Pinpoint the cell where the given text exists, returning its (x, y) midpoint coordinate. 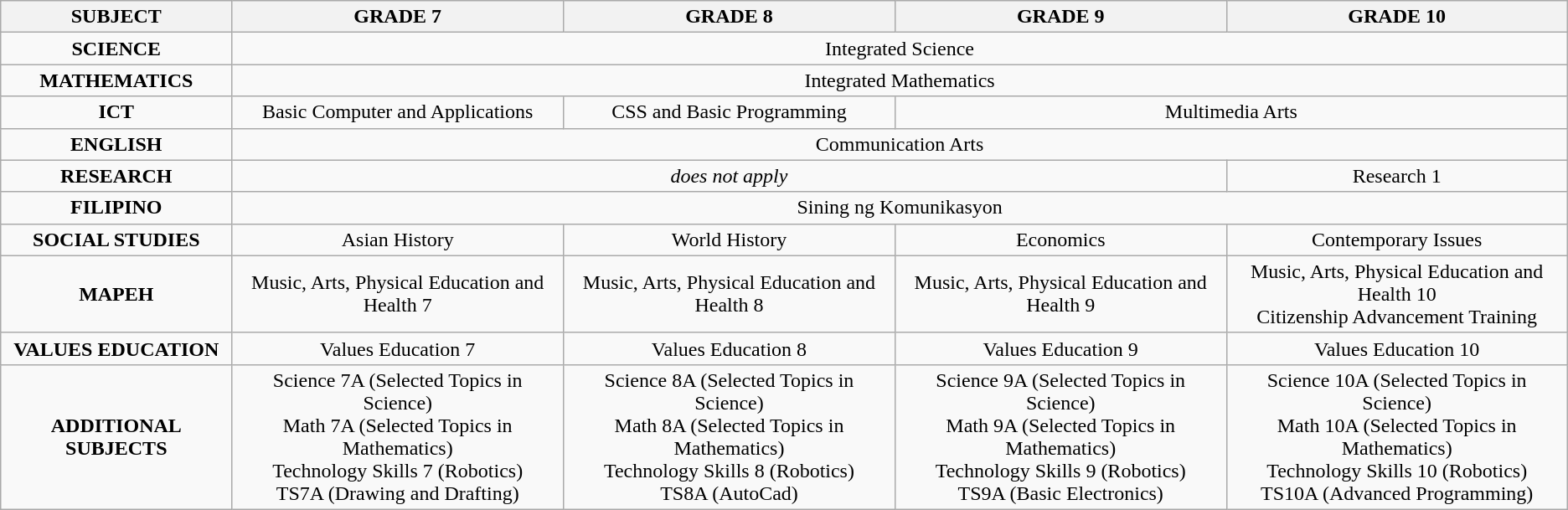
Research 1 (1397, 176)
GRADE 8 (730, 17)
GRADE 9 (1060, 17)
GRADE 10 (1397, 17)
CSS and Basic Programming (730, 112)
Integrated Mathematics (900, 80)
World History (730, 240)
FILIPINO (116, 208)
MAPEH (116, 294)
Music, Arts, Physical Education and Health 10 Citizenship Advancement Training (1397, 294)
Music, Arts, Physical Education and Health 9 (1060, 294)
ICT (116, 112)
does not apply (729, 176)
ENGLISH (116, 144)
ADDITIONAL SUBJECTS (116, 437)
Science 9A (Selected Topics in Science) Math 9A (Selected Topics in Mathematics) Technology Skills 9 (Robotics) TS9A (Basic Electronics) (1060, 437)
Science 8A (Selected Topics in Science) Math 8A (Selected Topics in Mathematics) Technology Skills 8 (Robotics) TS8A (AutoCad) (730, 437)
Values Education 10 (1397, 348)
Asian History (398, 240)
MATHEMATICS (116, 80)
Music, Arts, Physical Education and Health 8 (730, 294)
Music, Arts, Physical Education and Health 7 (398, 294)
SCIENCE (116, 49)
Contemporary Issues (1397, 240)
Science 10A (Selected Topics in Science) Math 10A (Selected Topics in Mathematics) Technology Skills 10 (Robotics) TS10A (Advanced Programming) (1397, 437)
Communication Arts (900, 144)
Multimedia Arts (1231, 112)
Sining ng Komunikasyon (900, 208)
Integrated Science (900, 49)
VALUES EDUCATION (116, 348)
GRADE 7 (398, 17)
Values Education 8 (730, 348)
SUBJECT (116, 17)
Science 7A (Selected Topics in Science) Math 7A (Selected Topics in Mathematics) Technology Skills 7 (Robotics) TS7A (Drawing and Drafting) (398, 437)
SOCIAL STUDIES (116, 240)
Values Education 9 (1060, 348)
Basic Computer and Applications (398, 112)
Values Education 7 (398, 348)
Economics (1060, 240)
RESEARCH (116, 176)
